From the cell containing the given text, extract its center point as (x, y) coordinate. 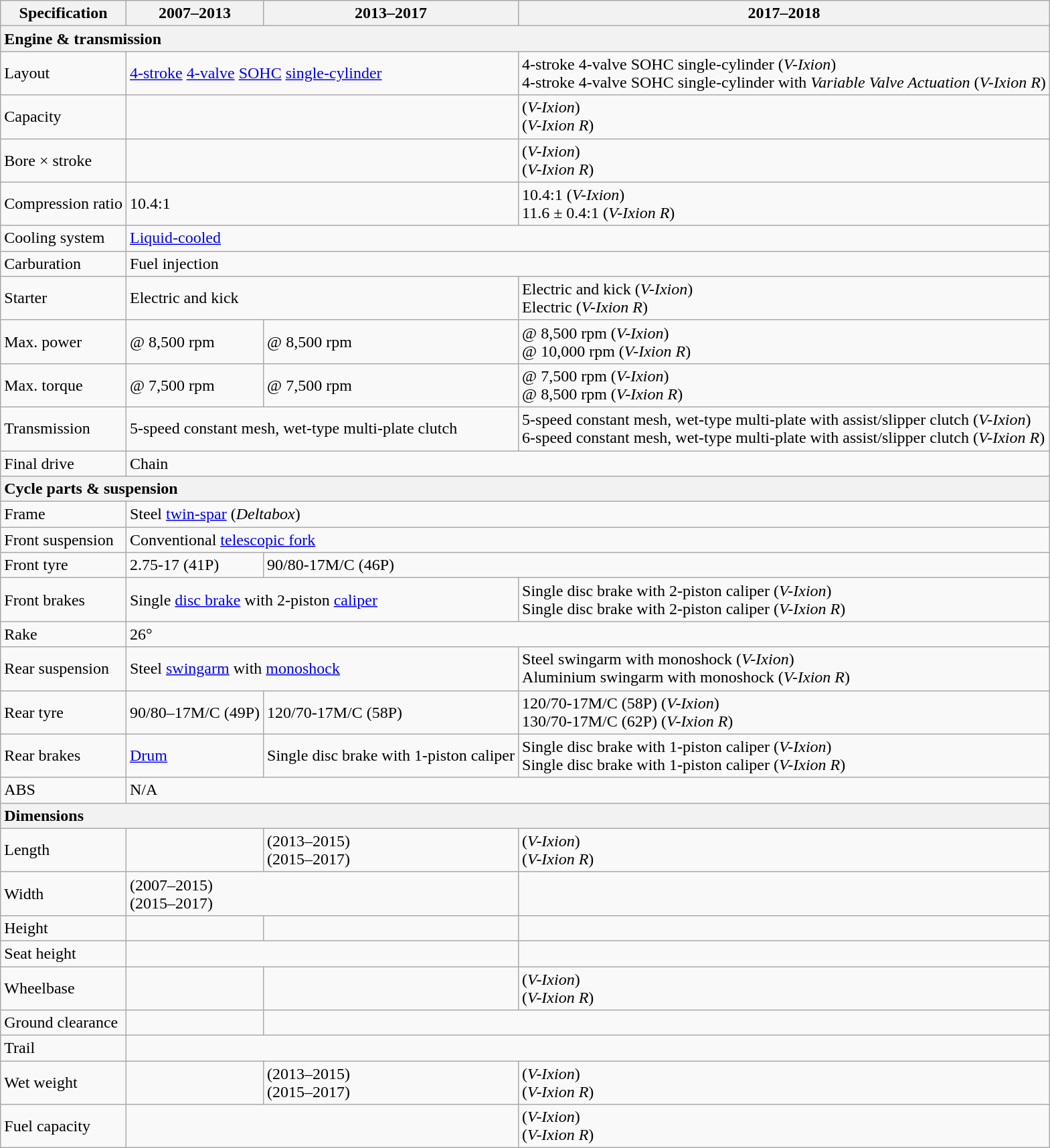
Rear suspension (64, 669)
Drum (194, 756)
Cycle parts & suspension (525, 489)
5-speed constant mesh, wet-type multi-plate clutch (322, 428)
Rake (64, 634)
Final drive (64, 464)
N/A (588, 790)
2013–2017 (391, 13)
Steel swingarm with monoshock (V-Ixion)Aluminium swingarm with monoshock (V-Ixion R) (784, 669)
Max. torque (64, 385)
Steel twin-spar (Deltabox) (588, 514)
ABS (64, 790)
Carburation (64, 264)
90/80-17M/C (46P) (657, 565)
Steel swingarm with monoshock (322, 669)
Compression ratio (64, 203)
(2007–2015) (2015–2017) (322, 894)
2017–2018 (784, 13)
Starter (64, 298)
Transmission (64, 428)
Front brakes (64, 599)
120/70-17M/C (58P) (391, 712)
Wet weight (64, 1082)
Max. power (64, 341)
Chain (588, 464)
Single disc brake with 1-piston caliper (391, 756)
Height (64, 928)
Cooling system (64, 238)
Single disc brake with 1-piston caliper (V-Ixion)Single disc brake with 1-piston caliper (V-Ixion R) (784, 756)
Dimensions (525, 816)
Liquid-cooled (588, 238)
Rear brakes (64, 756)
2007–2013 (194, 13)
Seat height (64, 953)
Front suspension (64, 540)
Electric and kick (V-Ixion)Electric (V-Ixion R) (784, 298)
4-stroke 4-valve SOHC single-cylinder (V-Ixion)4-stroke 4-valve SOHC single-cylinder with Variable Valve Actuation (V-Ixion R) (784, 74)
10.4:1 (V-Ixion)11.6 ± 0.4:1 (V-Ixion R) (784, 203)
Wheelbase (64, 987)
Layout (64, 74)
120/70-17M/C (58P) (V-Ixion)130/70-17M/C (62P) (V-Ixion R) (784, 712)
Trail (64, 1048)
4-stroke 4-valve SOHC single-cylinder (322, 74)
Ground clearance (64, 1023)
10.4:1 (322, 203)
Conventional telescopic fork (588, 540)
@ 7,500 rpm (V-Ixion) @ 8,500 rpm (V-Ixion R) (784, 385)
Fuel capacity (64, 1127)
Capacity (64, 116)
@ 8,500 rpm (V-Ixion) @ 10,000 rpm (V-Ixion R) (784, 341)
Single disc brake with 2-piston caliper (V-Ixion)Single disc brake with 2-piston caliper (V-Ixion R) (784, 599)
Rear tyre (64, 712)
2.75-17 (41P) (194, 565)
Length (64, 850)
Width (64, 894)
26° (588, 634)
Frame (64, 514)
Front tyre (64, 565)
90/80–17M/C (49P) (194, 712)
Electric and kick (322, 298)
Specification (64, 13)
Bore × stroke (64, 161)
Engine & transmission (525, 39)
Fuel injection (588, 264)
Single disc brake with 2-piston caliper (322, 599)
